Search for the cell housing the specified text and yield its [x, y] center coordinate. 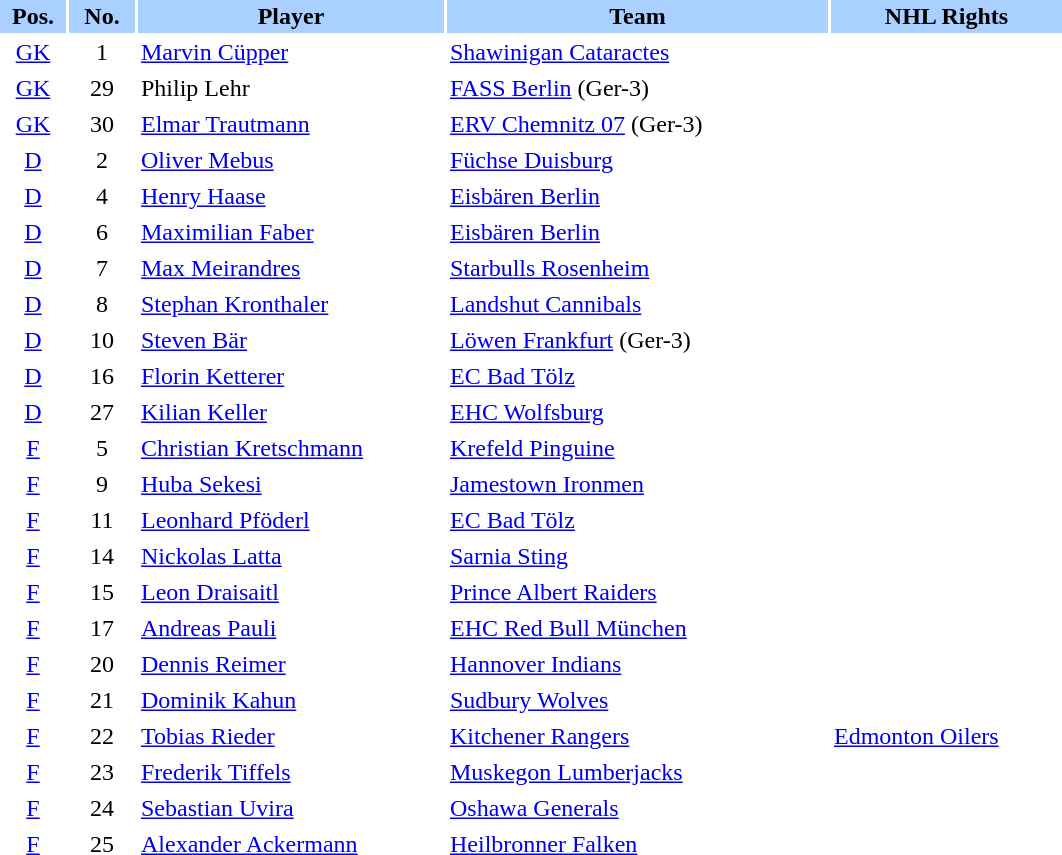
15 [102, 592]
Sebastian Uvira [291, 808]
1 [102, 52]
Starbulls Rosenheim [638, 268]
Steven Bär [291, 340]
Kilian Keller [291, 412]
6 [102, 232]
4 [102, 196]
Marvin Cüpper [291, 52]
30 [102, 124]
Edmonton Oilers [946, 736]
Frederik Tiffels [291, 772]
Füchse Duisburg [638, 160]
Muskegon Lumberjacks [638, 772]
ERV Chemnitz 07 (Ger-3) [638, 124]
Huba Sekesi [291, 484]
Landshut Cannibals [638, 304]
Krefeld Pinguine [638, 448]
Maximilian Faber [291, 232]
24 [102, 808]
Oshawa Generals [638, 808]
Prince Albert Raiders [638, 592]
NHL Rights [946, 16]
Andreas Pauli [291, 628]
Oliver Mebus [291, 160]
Player [291, 16]
17 [102, 628]
27 [102, 412]
Florin Ketterer [291, 376]
7 [102, 268]
Philip Lehr [291, 88]
Sudbury Wolves [638, 700]
Max Meirandres [291, 268]
Leonhard Pföderl [291, 520]
Sarnia Sting [638, 556]
11 [102, 520]
Löwen Frankfurt (Ger-3) [638, 340]
20 [102, 664]
EHC Wolfsburg [638, 412]
2 [102, 160]
16 [102, 376]
Dominik Kahun [291, 700]
FASS Berlin (Ger-3) [638, 88]
Elmar Trautmann [291, 124]
10 [102, 340]
EHC Red Bull München [638, 628]
No. [102, 16]
Team [638, 16]
Stephan Kronthaler [291, 304]
Nickolas Latta [291, 556]
Jamestown Ironmen [638, 484]
Hannover Indians [638, 664]
Dennis Reimer [291, 664]
Tobias Rieder [291, 736]
21 [102, 700]
Kitchener Rangers [638, 736]
Leon Draisaitl [291, 592]
Pos. [33, 16]
9 [102, 484]
Shawinigan Cataractes [638, 52]
Henry Haase [291, 196]
8 [102, 304]
23 [102, 772]
Christian Kretschmann [291, 448]
5 [102, 448]
14 [102, 556]
29 [102, 88]
22 [102, 736]
